From the cell containing the given text, extract its center point as [X, Y] coordinate. 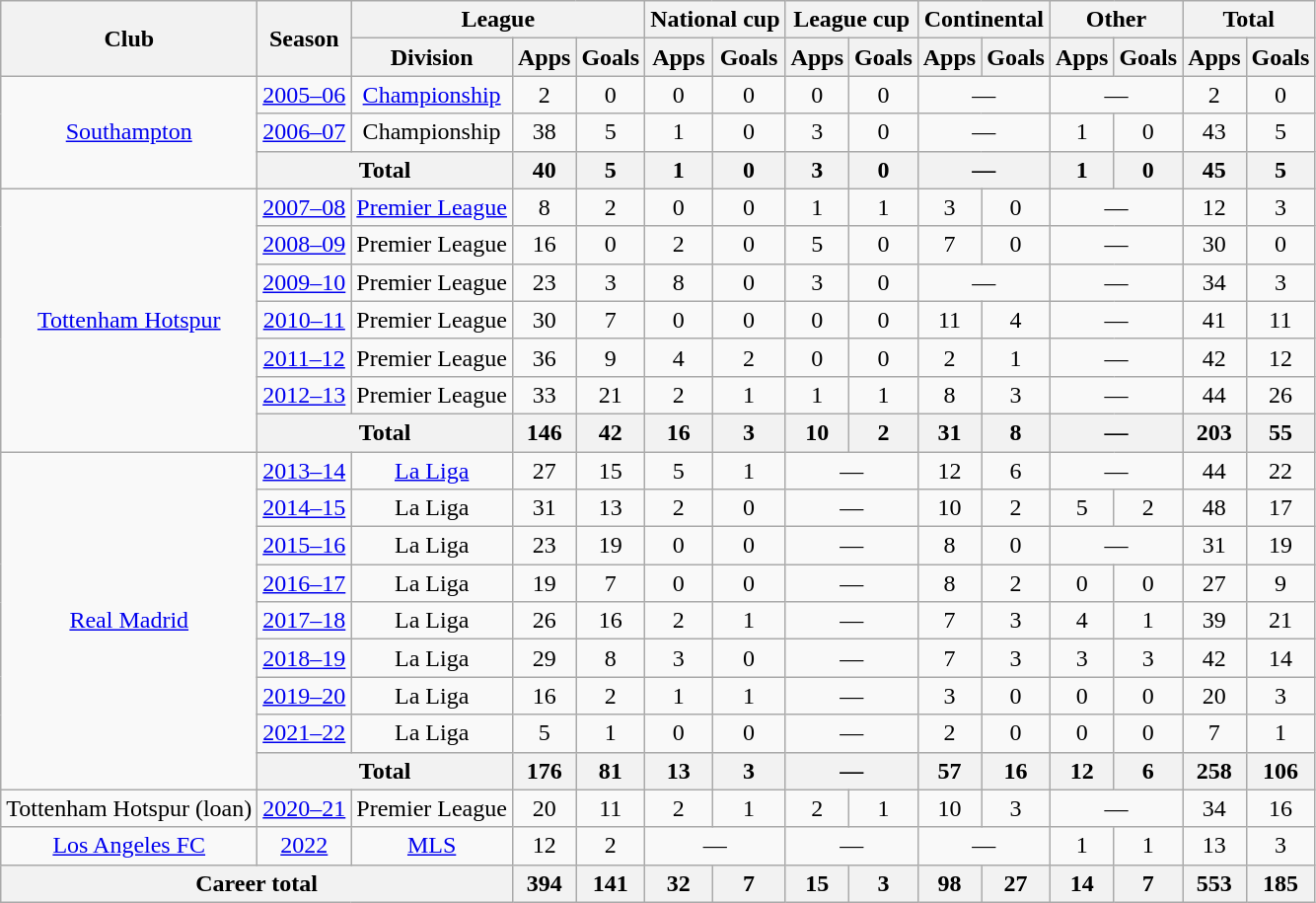
2013–14 [304, 471]
2018–19 [304, 658]
33 [544, 395]
55 [1280, 432]
2005–06 [304, 95]
2019–20 [304, 696]
2012–13 [304, 395]
43 [1214, 132]
2010–11 [304, 320]
45 [1214, 170]
57 [949, 771]
Real Madrid [129, 622]
22 [1280, 471]
553 [1214, 883]
29 [544, 658]
Career total [256, 883]
Division [432, 57]
Season [304, 38]
41 [1214, 320]
Continental [984, 20]
98 [949, 883]
Tottenham Hotspur [129, 320]
176 [544, 771]
258 [1214, 771]
2008–09 [304, 245]
2015–16 [304, 546]
2014–15 [304, 508]
146 [544, 432]
2011–12 [304, 357]
36 [544, 357]
106 [1280, 771]
81 [611, 771]
Southampton [129, 132]
League [498, 20]
2017–18 [304, 621]
32 [679, 883]
2009–10 [304, 282]
League cup [851, 20]
203 [1214, 432]
185 [1280, 883]
Tottenham Hotspur (loan) [129, 808]
MLS [432, 846]
394 [544, 883]
40 [544, 170]
39 [1214, 621]
2022 [304, 846]
48 [1214, 508]
Club [129, 38]
141 [611, 883]
2016–17 [304, 583]
2006–07 [304, 132]
Los Angeles FC [129, 846]
2007–08 [304, 207]
17 [1280, 508]
2020–21 [304, 808]
National cup [715, 20]
2021–22 [304, 733]
38 [544, 132]
Other [1116, 20]
